Pinpoint the cell where the given text exists, returning its (X, Y) midpoint coordinate. 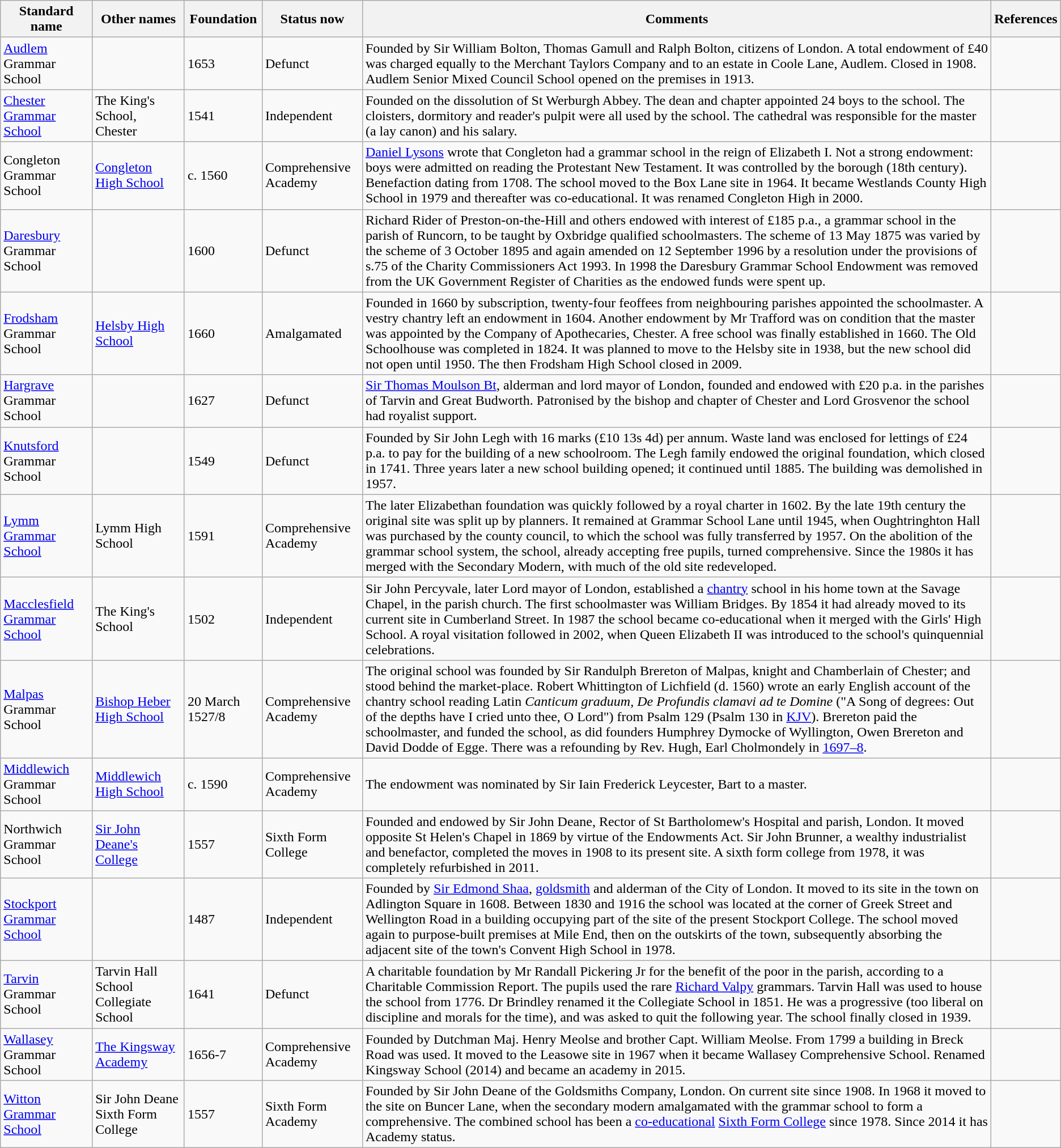
Bishop Heber High School (138, 709)
1641 (223, 994)
Lymm High School (138, 536)
Comments (677, 19)
Stockport Grammar School (46, 920)
Macclesfield Grammar School (46, 619)
Tarvin Grammar School (46, 994)
Witton Grammar School (46, 1115)
Sixth Form College (312, 845)
1541 (223, 116)
The King's School, Chester (138, 116)
Knutsford Grammar School (46, 460)
1653 (223, 63)
References (1026, 19)
Helsby High School (138, 333)
1502 (223, 619)
Amalgamated (312, 333)
Foundation (223, 19)
c. 1560 (223, 176)
Hargrave Grammar School (46, 401)
1627 (223, 401)
Standard name (46, 19)
Northwich Grammar School (46, 845)
Lymm Grammar School (46, 536)
Sir John Deane's College (138, 845)
Middlewich High School (138, 784)
Daresbury Grammar School (46, 251)
Tarvin Hall SchoolCollegiate School (138, 994)
1549 (223, 460)
c. 1590 (223, 784)
Congleton Grammar School (46, 176)
Middlewich Grammar School (46, 784)
Other names (138, 19)
Frodsham Grammar School (46, 333)
1487 (223, 920)
Audlem Grammar School (46, 63)
1591 (223, 536)
The endowment was nominated by Sir Iain Frederick Leycester, Bart to a master. (677, 784)
Wallasey Grammar School (46, 1054)
20 March 1527/8 (223, 709)
The Kingsway Academy (138, 1054)
1656-7 (223, 1054)
1660 (223, 333)
1600 (223, 251)
Congleton High School (138, 176)
Chester Grammar School (46, 116)
The King's School (138, 619)
Status now (312, 19)
Malpas Grammar School (46, 709)
Sixth Form Academy (312, 1115)
Sir John Deane Sixth Form College (138, 1115)
